Output the [x, y] coordinate of the center of the cell containing the given text.  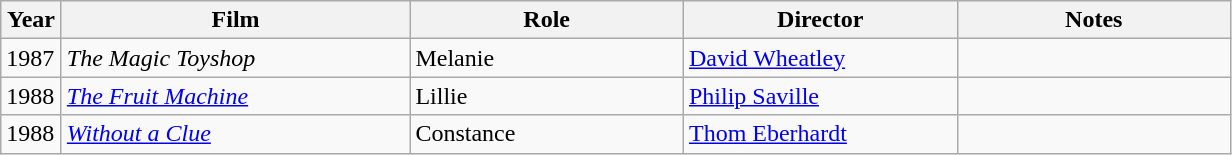
The Fruit Machine [236, 96]
The Magic Toyshop [236, 58]
Year [32, 20]
Lillie [547, 96]
David Wheatley [820, 58]
Philip Saville [820, 96]
Notes [1094, 20]
1987 [32, 58]
Thom Eberhardt [820, 134]
Role [547, 20]
Constance [547, 134]
Film [236, 20]
Melanie [547, 58]
Director [820, 20]
Without a Clue [236, 134]
